Determine the [X, Y] coordinate at the center of the cell enclosing the given text.  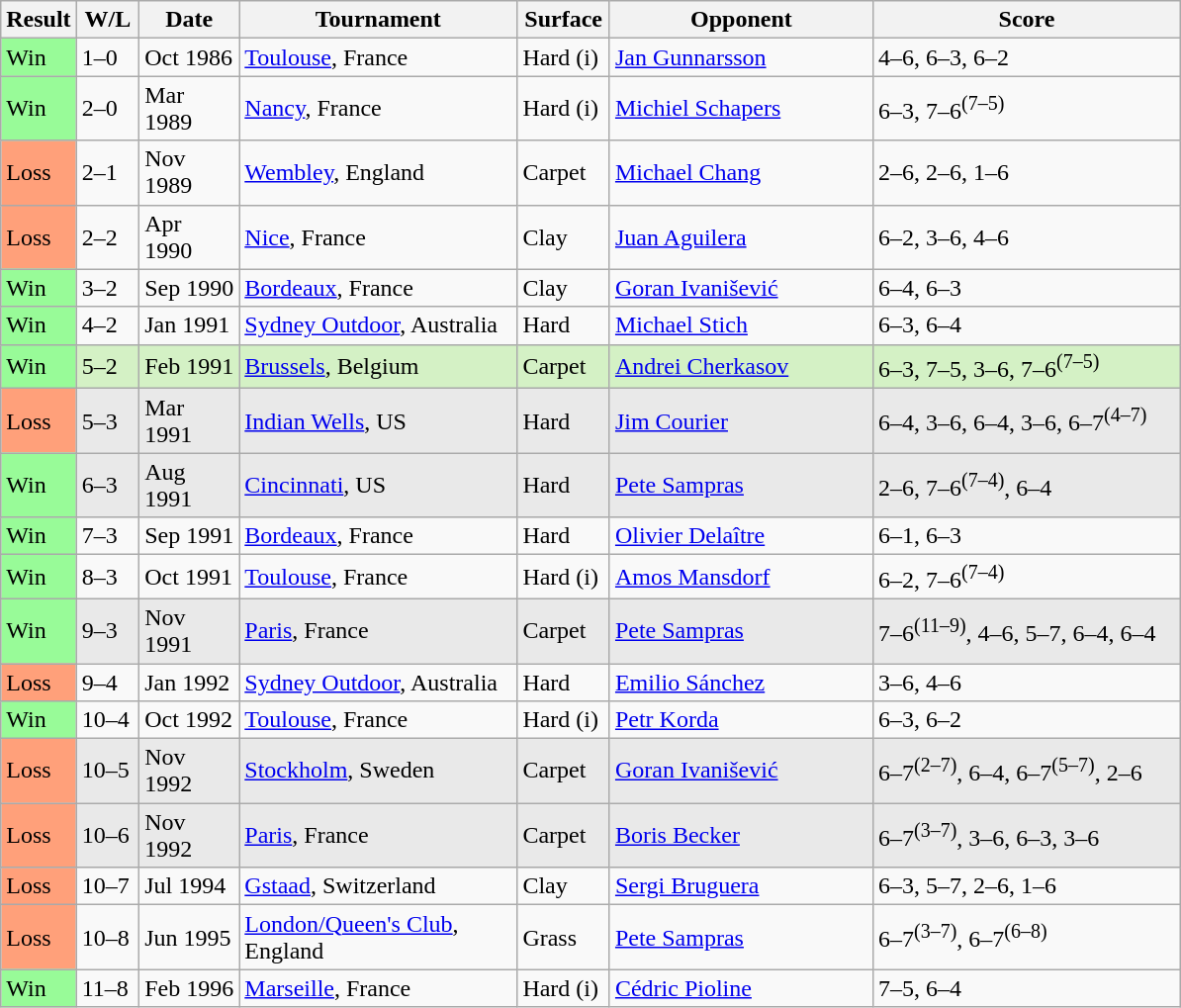
6–3, 7–5, 3–6, 7–6(7–5) [1027, 366]
Surface [564, 20]
10–8 [108, 938]
Jul 1994 [190, 886]
Boris Becker [741, 835]
6–2, 3–6, 4–6 [1027, 237]
9–4 [108, 683]
Feb 1996 [190, 988]
Jun 1995 [190, 938]
Amos Mansdorf [741, 578]
4–2 [108, 325]
Michael Stich [741, 325]
Gstaad, Switzerland [378, 886]
Sep 1991 [190, 536]
Apr 1990 [190, 237]
6–2, 7–6(7–4) [1027, 578]
2–6, 2–6, 1–6 [1027, 172]
6–4, 6–3 [1027, 288]
Cincinnati, US [378, 485]
Mar 1991 [190, 421]
Tournament [378, 20]
Petr Korda [741, 720]
Olivier Delaître [741, 536]
6–1, 6–3 [1027, 536]
7–3 [108, 536]
Sep 1990 [190, 288]
Nancy, France [378, 109]
Andrei Cherkasov [741, 366]
Aug 1991 [190, 485]
Feb 1991 [190, 366]
Jan 1992 [190, 683]
Emilio Sánchez [741, 683]
10–6 [108, 835]
Michiel Schapers [741, 109]
Juan Aguilera [741, 237]
Cédric Pioline [741, 988]
4–6, 6–3, 6–2 [1027, 57]
Indian Wells, US [378, 421]
6–7(3–7), 3–6, 6–3, 3–6 [1027, 835]
Brussels, Belgium [378, 366]
Date [190, 20]
Oct 1992 [190, 720]
6–4, 3–6, 6–4, 3–6, 6–7(4–7) [1027, 421]
Marseille, France [378, 988]
Sergi Bruguera [741, 886]
11–8 [108, 988]
Score [1027, 20]
10–4 [108, 720]
Mar 1989 [190, 109]
10–5 [108, 772]
6–7(3–7), 6–7(6–8) [1027, 938]
Jan 1991 [190, 325]
8–3 [108, 578]
Nice, France [378, 237]
Michael Chang [741, 172]
7–5, 6–4 [1027, 988]
5–2 [108, 366]
3–2 [108, 288]
6–3, 5–7, 2–6, 1–6 [1027, 886]
London/Queen's Club, England [378, 938]
5–3 [108, 421]
6–7(2–7), 6–4, 6–7(5–7), 2–6 [1027, 772]
Stockholm, Sweden [378, 772]
Nov 1989 [190, 172]
2–1 [108, 172]
9–3 [108, 631]
Oct 1991 [190, 578]
Oct 1986 [190, 57]
7–6(11–9), 4–6, 5–7, 6–4, 6–4 [1027, 631]
Wembley, England [378, 172]
1–0 [108, 57]
10–7 [108, 886]
Nov 1991 [190, 631]
Result [39, 20]
2–2 [108, 237]
2–0 [108, 109]
Jim Courier [741, 421]
Grass [564, 938]
W/L [108, 20]
6–3, 6–2 [1027, 720]
6–3, 6–4 [1027, 325]
3–6, 4–6 [1027, 683]
2–6, 7–6(7–4), 6–4 [1027, 485]
Jan Gunnarsson [741, 57]
Opponent [741, 20]
6–3, 7–6(7–5) [1027, 109]
6–3 [108, 485]
